Search for the cell housing the specified text and yield its [X, Y] center coordinate. 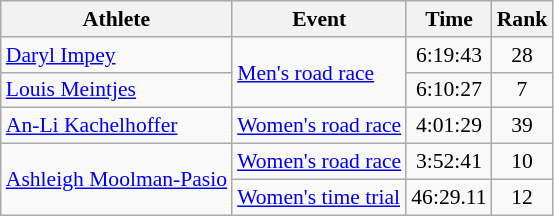
10 [522, 162]
Athlete [116, 19]
Time [448, 19]
12 [522, 197]
Men's road race [319, 72]
Rank [522, 19]
An-Li Kachelhoffer [116, 126]
Daryl Impey [116, 55]
Ashleigh Moolman-Pasio [116, 180]
46:29.11 [448, 197]
39 [522, 126]
Louis Meintjes [116, 90]
3:52:41 [448, 162]
6:10:27 [448, 90]
28 [522, 55]
Event [319, 19]
4:01:29 [448, 126]
6:19:43 [448, 55]
7 [522, 90]
Women's time trial [319, 197]
